Pinpoint the cell where the given text exists, returning its [x, y] midpoint coordinate. 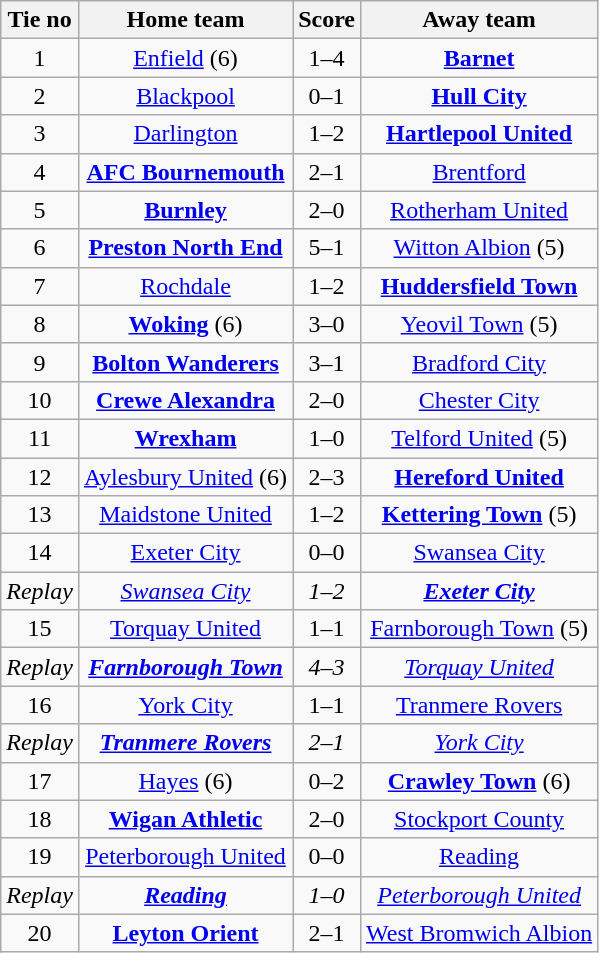
Burnley [185, 210]
Hartlepool United [480, 134]
3 [40, 134]
Farnborough Town (5) [480, 629]
Brentford [480, 172]
14 [40, 553]
Aylesbury United (6) [185, 477]
0–1 [327, 96]
Hayes (6) [185, 781]
Crawley Town (6) [480, 781]
3–1 [327, 362]
1–4 [327, 58]
1 [40, 58]
Rochdale [185, 286]
AFC Bournemouth [185, 172]
Home team [185, 20]
Tie no [40, 20]
13 [40, 515]
Enfield (6) [185, 58]
12 [40, 477]
7 [40, 286]
4 [40, 172]
Hull City [480, 96]
10 [40, 400]
Preston North End [185, 248]
Hereford United [480, 477]
Maidstone United [185, 515]
West Bromwich Albion [480, 933]
Woking (6) [185, 324]
Huddersfield Town [480, 286]
Telford United (5) [480, 438]
19 [40, 857]
5–1 [327, 248]
Bolton Wanderers [185, 362]
17 [40, 781]
Stockport County [480, 819]
Chester City [480, 400]
4–3 [327, 667]
16 [40, 705]
Score [327, 20]
9 [40, 362]
Witton Albion (5) [480, 248]
Bradford City [480, 362]
Leyton Orient [185, 933]
Blackpool [185, 96]
Crewe Alexandra [185, 400]
Darlington [185, 134]
0–2 [327, 781]
Barnet [480, 58]
5 [40, 210]
Wigan Athletic [185, 819]
Farnborough Town [185, 667]
3–0 [327, 324]
11 [40, 438]
Kettering Town (5) [480, 515]
8 [40, 324]
20 [40, 933]
Yeovil Town (5) [480, 324]
6 [40, 248]
18 [40, 819]
2–3 [327, 477]
Wrexham [185, 438]
Away team [480, 20]
Rotherham United [480, 210]
2 [40, 96]
15 [40, 629]
